Return the (X, Y) coordinate for the center point of the cell that contains the specified text.  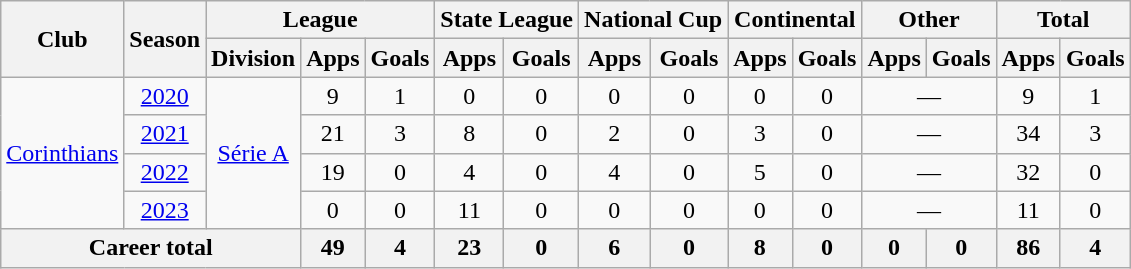
Série A (254, 153)
Total (1063, 20)
49 (333, 248)
6 (615, 248)
Career total (151, 248)
2021 (165, 134)
34 (1028, 134)
Season (165, 39)
League (320, 20)
Corinthians (62, 153)
32 (1028, 172)
2 (615, 134)
2020 (165, 96)
State League (507, 20)
Other (929, 20)
23 (470, 248)
19 (333, 172)
National Cup (654, 20)
21 (333, 134)
5 (760, 172)
Division (254, 58)
Continental (795, 20)
Club (62, 39)
2023 (165, 210)
2022 (165, 172)
86 (1028, 248)
